Pinpoint the cell where the given text exists, returning its [x, y] midpoint coordinate. 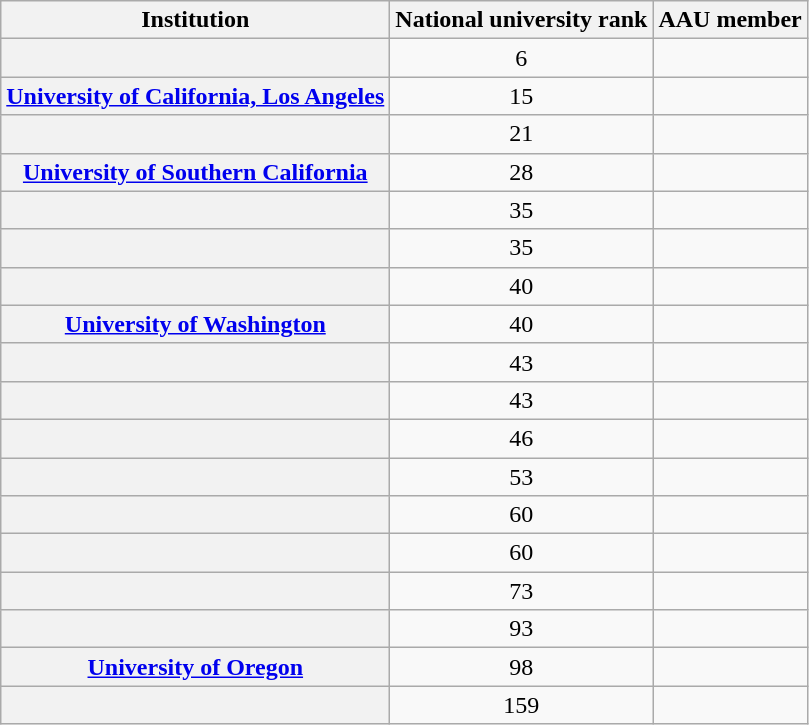
46 [522, 438]
National university rank [522, 20]
28 [522, 172]
University of California, Los Angeles [196, 96]
University of Washington [196, 324]
21 [522, 134]
6 [522, 58]
93 [522, 629]
AAU member [730, 20]
73 [522, 591]
53 [522, 477]
159 [522, 705]
98 [522, 667]
University of Southern California [196, 172]
15 [522, 96]
Institution [196, 20]
University of Oregon [196, 667]
